Output the [X, Y] coordinate of the center of the cell containing the given text.  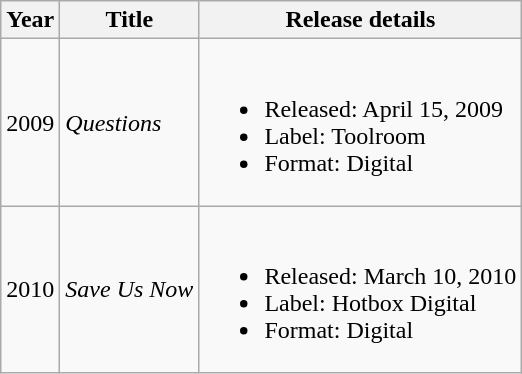
Released: March 10, 2010Label: Hotbox DigitalFormat: Digital [360, 290]
Release details [360, 20]
Questions [130, 122]
2010 [30, 290]
Title [130, 20]
Save Us Now [130, 290]
Released: April 15, 2009Label: ToolroomFormat: Digital [360, 122]
Year [30, 20]
2009 [30, 122]
